From the cell containing the given text, extract its center point as (x, y) coordinate. 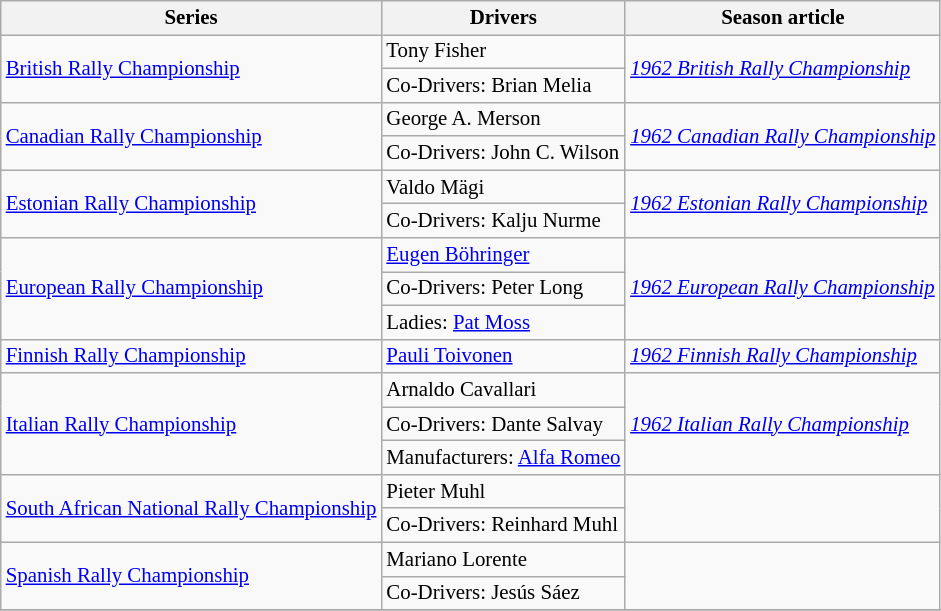
Manufacturers: Alfa Romeo (503, 458)
Tony Fisher (503, 51)
1962 Estonian Rally Championship (782, 204)
1962 Italian Rally Championship (782, 424)
Co-Drivers: Brian Melia (503, 85)
Italian Rally Championship (192, 424)
Valdo Mägi (503, 187)
Co-Drivers: John C. Wilson (503, 153)
George A. Merson (503, 119)
Spanish Rally Championship (192, 576)
Co-Drivers: Kalju Nurme (503, 221)
Season article (782, 18)
Co-Drivers: Jesús Sáez (503, 593)
Estonian Rally Championship (192, 204)
Mariano Lorente (503, 559)
Pauli Toivonen (503, 356)
Finnish Rally Championship (192, 356)
1962 British Rally Championship (782, 68)
Pieter Muhl (503, 491)
European Rally Championship (192, 289)
Arnaldo Cavallari (503, 390)
Co-Drivers: Reinhard Muhl (503, 525)
Series (192, 18)
1962 Finnish Rally Championship (782, 356)
Co-Drivers: Peter Long (503, 288)
Drivers (503, 18)
Ladies: Pat Moss (503, 322)
South African National Rally Championship (192, 508)
British Rally Championship (192, 68)
1962 European Rally Championship (782, 289)
Co-Drivers: Dante Salvay (503, 424)
Eugen Böhringer (503, 255)
Canadian Rally Championship (192, 136)
1962 Canadian Rally Championship (782, 136)
